Provide the (x, y) coordinate of the cell's center where the given text is located.  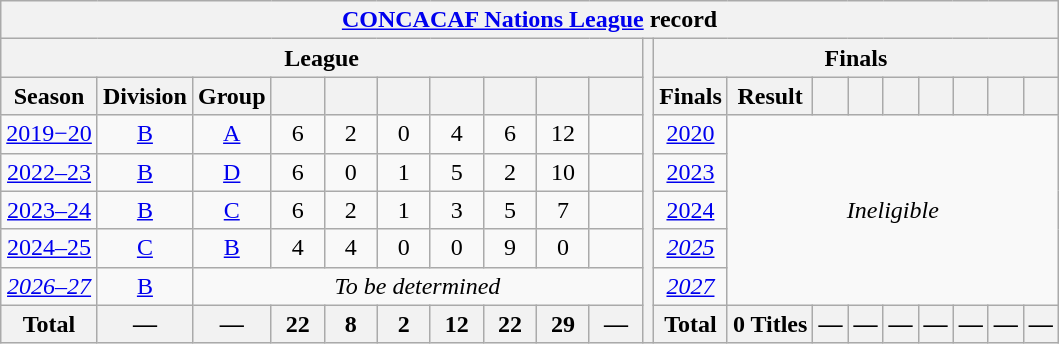
CONCACAF Nations League record (530, 20)
10 (562, 172)
0 Titles (770, 324)
2023–24 (50, 210)
8 (350, 324)
Season (50, 96)
Result (770, 96)
A (232, 134)
2020 (691, 134)
2027 (691, 286)
To be determined (417, 286)
2022–23 (50, 172)
2026–27 (50, 286)
9 (510, 248)
2023 (691, 172)
2019−20 (50, 134)
2024 (691, 210)
2025 (691, 248)
Division (144, 96)
League (322, 58)
2024–25 (50, 248)
29 (562, 324)
D (232, 172)
3 (456, 210)
Group (232, 96)
7 (562, 210)
Ineligible (892, 210)
